Capture the cell that displays the provided text and extract its [x, y] central coordinate. 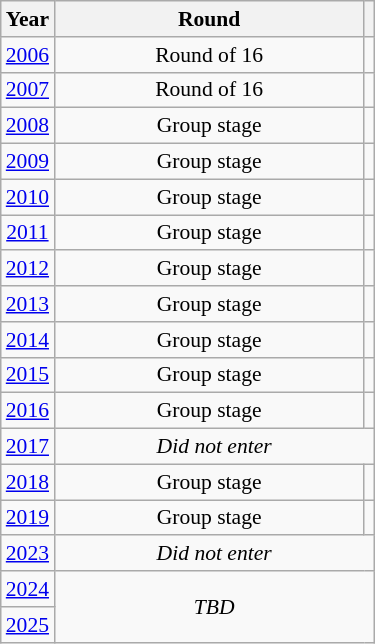
2016 [28, 411]
Year [28, 19]
2012 [28, 269]
2013 [28, 304]
2019 [28, 518]
2010 [28, 197]
2008 [28, 126]
2007 [28, 90]
2014 [28, 340]
2018 [28, 482]
2023 [28, 554]
Round [209, 19]
TBD [214, 606]
2011 [28, 233]
2017 [28, 447]
2009 [28, 162]
2024 [28, 589]
2015 [28, 375]
2025 [28, 625]
2006 [28, 55]
